From the cell containing the given text, extract its center point as [X, Y] coordinate. 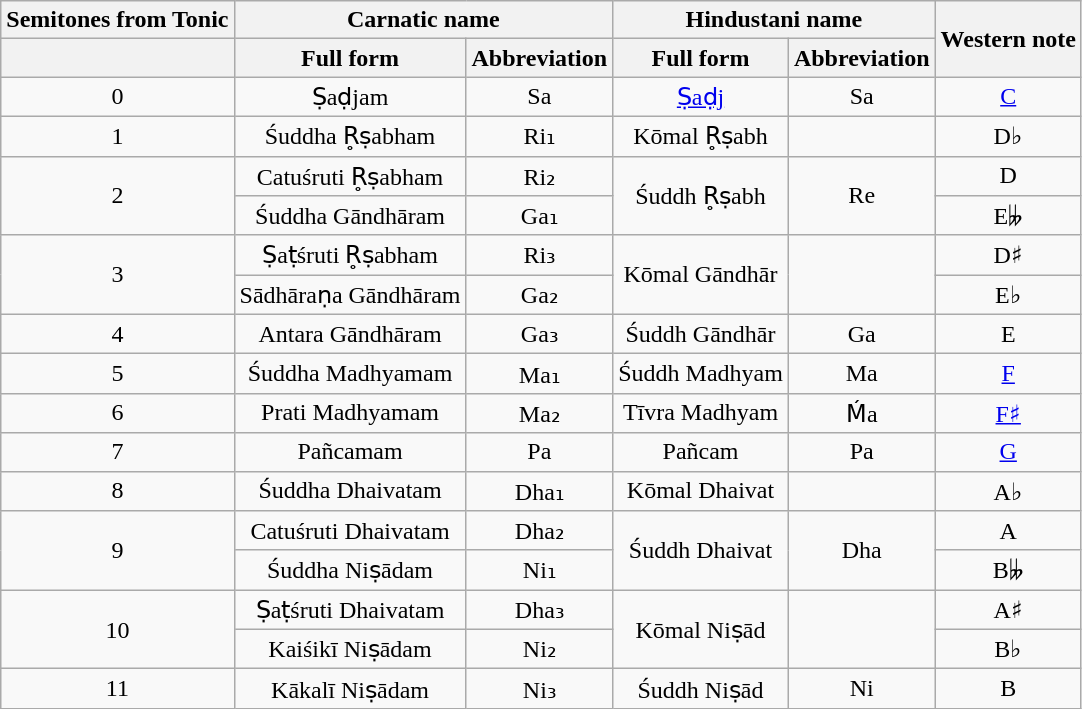
10 [118, 630]
Semitones from Tonic [118, 20]
Pañcam [701, 452]
Dha₃ [540, 610]
6 [118, 413]
Re [862, 196]
Ṣaṭśruti Dhaivatam [350, 610]
D♯ [1008, 255]
5 [118, 374]
Ṣaḍjam [350, 97]
Kōmal Niṣād [701, 630]
Śuddha Gāndhāram [350, 216]
Ni [862, 689]
Śuddha Madhyamam [350, 374]
Ga [862, 334]
7 [118, 452]
Ḿa [862, 413]
E𝄫 [1008, 216]
Ga₂ [540, 295]
Śuddh Niṣād [701, 689]
Catuśruti R̥ṣabham [350, 176]
A [1008, 531]
Ma₁ [540, 374]
Ni₁ [540, 570]
Kaiśikī Niṣādam [350, 649]
Ṣaḍj [701, 97]
Kākalī Niṣādam [350, 689]
Kōmal R̥ṣabh [701, 136]
Antara Gāndhāram [350, 334]
Śuddha Niṣādam [350, 570]
Ri₁ [540, 136]
Western note [1008, 39]
Ga₃ [540, 334]
Śuddh Madhyam [701, 374]
Dha [862, 550]
Dha₂ [540, 531]
Tīvra Madhyam [701, 413]
A♭ [1008, 491]
Ri₂ [540, 176]
Śuddh Dhaivat [701, 550]
B𝄫 [1008, 570]
Pañcamam [350, 452]
D♭ [1008, 136]
G [1008, 452]
1 [118, 136]
B [1008, 689]
C [1008, 97]
Dha₁ [540, 491]
Ni₂ [540, 649]
11 [118, 689]
Ma₂ [540, 413]
E [1008, 334]
Śuddha Dhaivatam [350, 491]
D [1008, 176]
Ma [862, 374]
Prati Madhyamam [350, 413]
8 [118, 491]
4 [118, 334]
Kōmal Dhaivat [701, 491]
Ga₁ [540, 216]
Catuśruti Dhaivatam [350, 531]
Ni₃ [540, 689]
2 [118, 196]
Kōmal Gāndhār [701, 274]
9 [118, 550]
0 [118, 97]
A♯ [1008, 610]
Carnatic name [424, 20]
E♭ [1008, 295]
F♯ [1008, 413]
Śuddh R̥ṣabh [701, 196]
3 [118, 274]
Śuddha R̥ṣabham [350, 136]
Śuddh Gāndhār [701, 334]
Sādhāraṇa Gāndhāram [350, 295]
Ṣaṭśruti R̥ṣabham [350, 255]
Hindustani name [774, 20]
Ri₃ [540, 255]
B♭ [1008, 649]
F [1008, 374]
